Return the (X, Y) coordinate for the center point of the cell that contains the specified text.  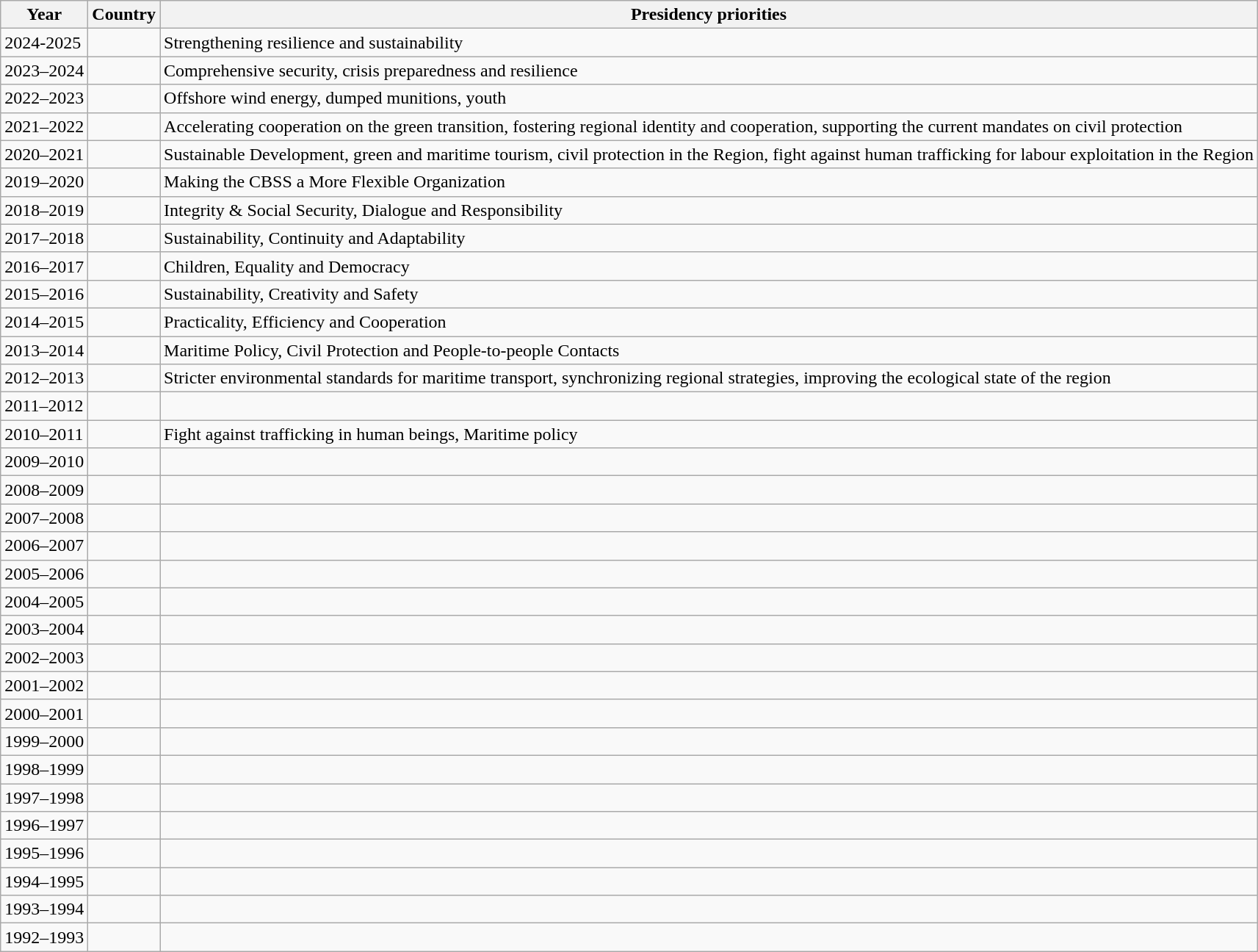
1997–1998 (44, 797)
1992–1993 (44, 937)
Fight against trafficking in human beings, Maritime policy (709, 434)
Accelerating cooperation on the green transition, fostering regional identity and cooperation, supporting the current mandates on civil protection (709, 126)
Comprehensive security, crisis preparedness and resilience (709, 71)
1994–1995 (44, 881)
Presidency priorities (709, 15)
Maritime Policy, Civil Protection and People-to-people Contacts (709, 350)
2018–2019 (44, 210)
Children, Equality and Democracy (709, 266)
Sustainability, Continuity and Adaptability (709, 238)
2013–2014 (44, 350)
Strengthening resilience and sustainability (709, 43)
2012–2013 (44, 378)
2022–2023 (44, 98)
1995–1996 (44, 854)
2016–2017 (44, 266)
Sustainability, Creativity and Safety (709, 294)
Practicality, Efficiency and Cooperation (709, 322)
2020–2021 (44, 154)
2008–2009 (44, 490)
1996–1997 (44, 826)
2014–2015 (44, 322)
2015–2016 (44, 294)
Stricter environmental standards for maritime transport, synchronizing regional strategies, improving the ecological state of the region (709, 378)
2021–2022 (44, 126)
2010–2011 (44, 434)
2019–2020 (44, 182)
2003–2004 (44, 630)
2009–2010 (44, 462)
1999–2000 (44, 741)
Country (124, 15)
2006–2007 (44, 546)
2004–2005 (44, 602)
1993–1994 (44, 909)
1998–1999 (44, 769)
Making the CBSS a More Flexible Organization (709, 182)
Offshore wind energy, dumped munitions, youth (709, 98)
Year (44, 15)
2023–2024 (44, 71)
Integrity & Social Security, Dialogue and Responsibility (709, 210)
2002–2003 (44, 657)
2001–2002 (44, 685)
2011–2012 (44, 406)
2007–2008 (44, 518)
2024-2025 (44, 43)
2017–2018 (44, 238)
2005–2006 (44, 574)
2000–2001 (44, 713)
